From the cell containing the given text, extract its center point as [X, Y] coordinate. 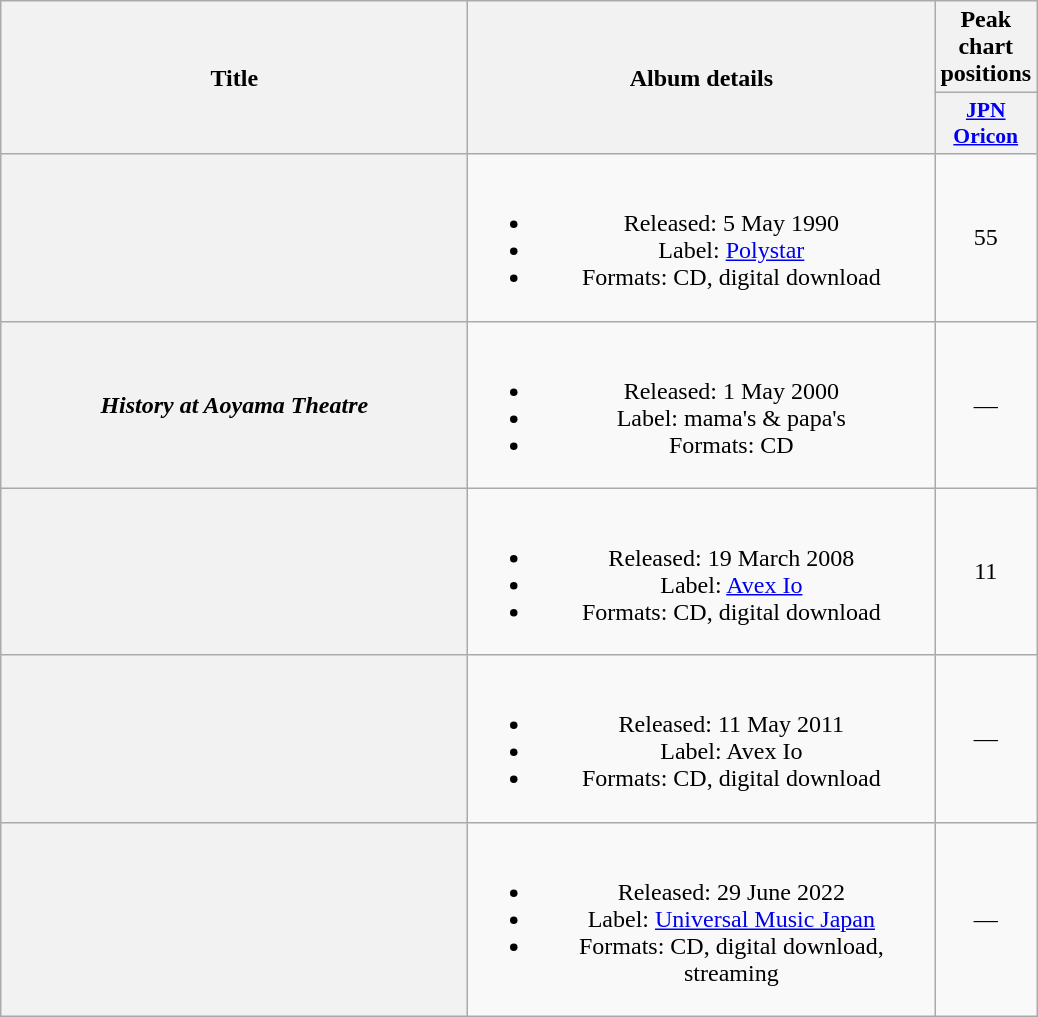
Released: 11 May 2011Label: Avex IoFormats: CD, digital download [702, 738]
Released: 1 May 2000Label: mama's & papa'sFormats: CD [702, 404]
Peakchartpositions [986, 47]
55 [986, 238]
Title [234, 78]
Released: 5 May 1990Label: PolystarFormats: CD, digital download [702, 238]
Album details [702, 78]
11 [986, 572]
Released: 29 June 2022Label: Universal Music JapanFormats: CD, digital download, streaming [702, 919]
JPNOricon [986, 124]
History at Aoyama Theatre [234, 404]
Released: 19 March 2008Label: Avex IoFormats: CD, digital download [702, 572]
